From the cell containing the given text, extract its center point as (x, y) coordinate. 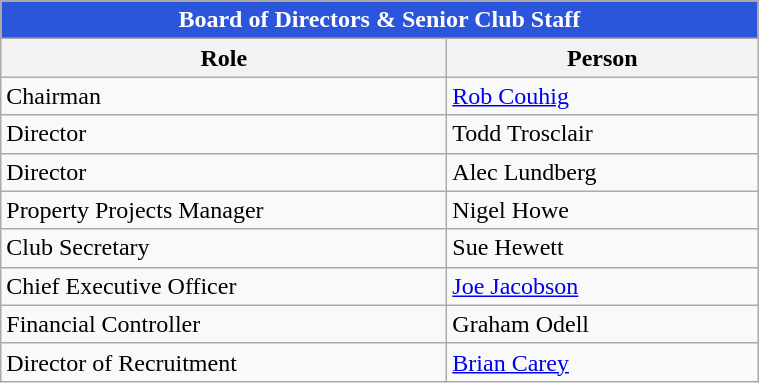
Chairman (224, 96)
Brian Carey (602, 362)
Rob Couhig (602, 96)
Board of Directors & Senior Club Staff (380, 20)
Person (602, 58)
Todd Trosclair (602, 134)
Sue Hewett (602, 248)
Financial Controller (224, 324)
Nigel Howe (602, 210)
Director of Recruitment (224, 362)
Club Secretary (224, 248)
Property Projects Manager (224, 210)
Role (224, 58)
Joe Jacobson (602, 286)
Chief Executive Officer (224, 286)
Alec Lundberg (602, 172)
Graham Odell (602, 324)
